Output the (x, y) coordinate of the center of the cell containing the given text.  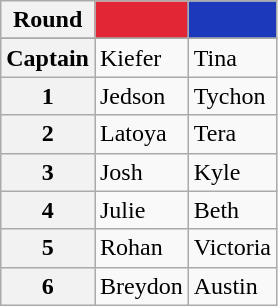
Tina (232, 58)
Round (48, 20)
Tychon (232, 96)
Breydon (141, 286)
Kyle (232, 172)
Kiefer (141, 58)
Victoria (232, 248)
2 (48, 134)
Tera (232, 134)
6 (48, 286)
Rohan (141, 248)
Latoya (141, 134)
Captain (48, 58)
Jedson (141, 96)
Julie (141, 210)
Beth (232, 210)
1 (48, 96)
5 (48, 248)
4 (48, 210)
3 (48, 172)
Josh (141, 172)
Austin (232, 286)
